Return [X, Y] of the center of cell containing provided text 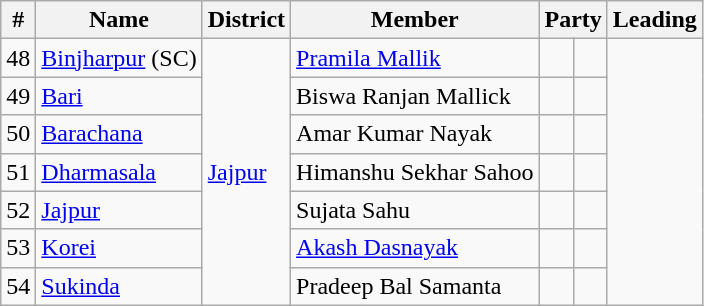
52 [18, 210]
Barachana [119, 134]
Name [119, 20]
Leading [654, 20]
Akash Dasnayak [415, 248]
Pradeep Bal Samanta [415, 286]
Pramila Mallik [415, 58]
District [246, 20]
Amar Kumar Nayak [415, 134]
50 [18, 134]
Bari [119, 96]
Biswa Ranjan Mallick [415, 96]
# [18, 20]
Sujata Sahu [415, 210]
Dharmasala [119, 172]
Himanshu Sekhar Sahoo [415, 172]
Sukinda [119, 286]
Binjharpur (SC) [119, 58]
Party [573, 20]
51 [18, 172]
Member [415, 20]
49 [18, 96]
53 [18, 248]
Korei [119, 248]
48 [18, 58]
54 [18, 286]
